Scan for the cell matching the given text and deliver its (X, Y) coordinate at center. 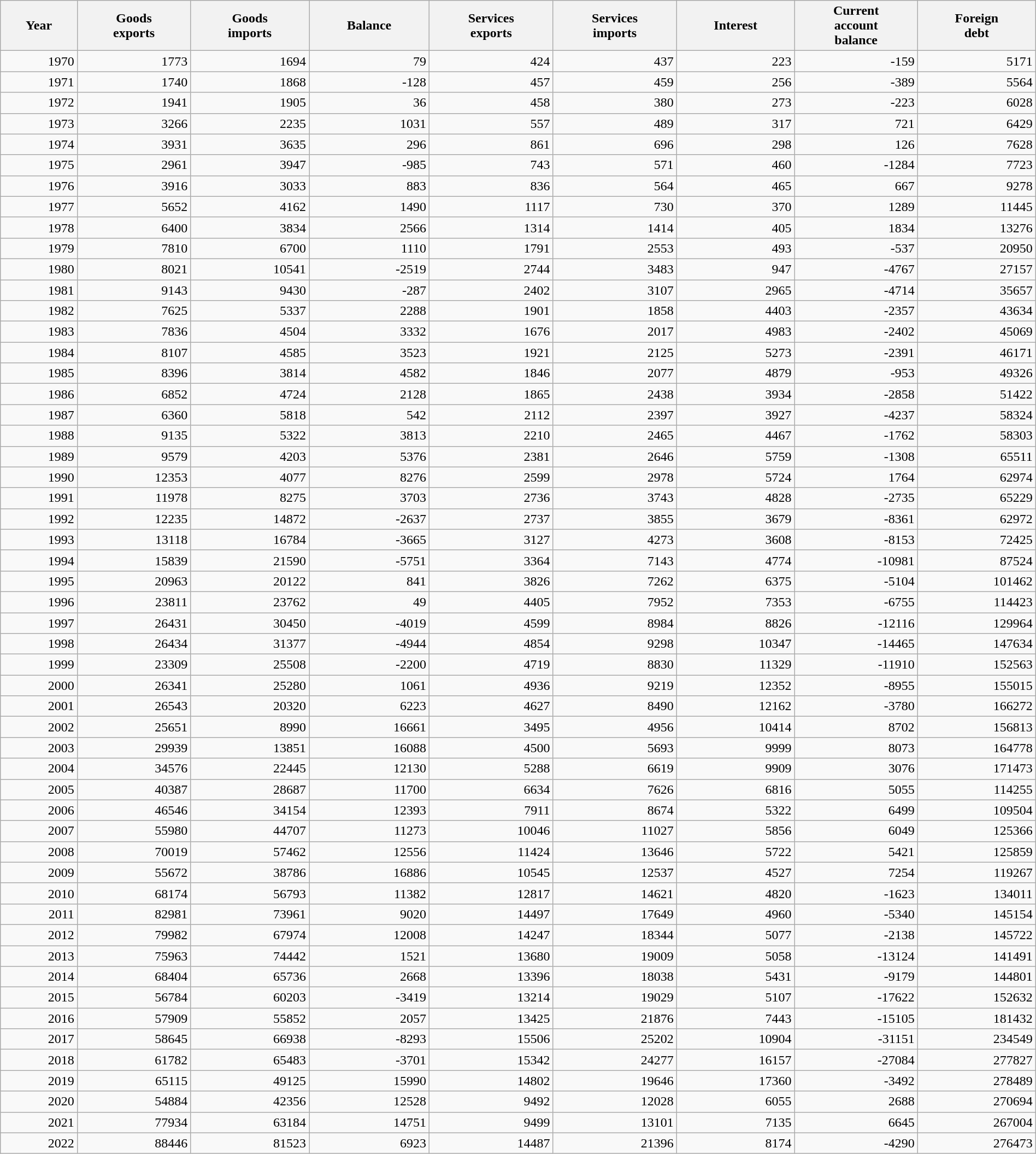
564 (615, 186)
26431 (133, 623)
4820 (735, 893)
129964 (976, 623)
58303 (976, 436)
3033 (250, 186)
2737 (491, 519)
5337 (250, 311)
16886 (369, 872)
-985 (369, 165)
109504 (976, 810)
6923 (369, 1143)
49 (369, 602)
2077 (615, 373)
166272 (976, 706)
460 (735, 165)
-12116 (856, 623)
3076 (856, 769)
1971 (39, 82)
14872 (250, 519)
370 (735, 207)
65115 (133, 1081)
65229 (976, 498)
1985 (39, 373)
-1284 (856, 165)
-389 (856, 82)
542 (369, 415)
836 (491, 186)
2288 (369, 311)
11329 (735, 665)
1970 (39, 61)
3927 (735, 415)
4774 (735, 560)
62972 (976, 519)
25280 (250, 686)
20963 (133, 581)
-8293 (369, 1039)
5564 (976, 82)
156813 (976, 727)
-15105 (856, 1018)
-4237 (856, 415)
13396 (491, 977)
2020 (39, 1102)
3107 (615, 290)
11382 (369, 893)
10347 (735, 644)
23309 (133, 665)
1921 (491, 353)
1521 (369, 956)
87524 (976, 560)
5818 (250, 415)
7254 (856, 872)
1846 (491, 373)
164778 (976, 748)
4500 (491, 748)
4983 (735, 332)
62974 (976, 477)
4960 (735, 914)
55672 (133, 872)
2001 (39, 706)
28687 (250, 789)
-223 (856, 103)
7836 (133, 332)
458 (491, 103)
2014 (39, 977)
12162 (735, 706)
2004 (39, 769)
1987 (39, 415)
1905 (250, 103)
5077 (735, 935)
437 (615, 61)
23762 (250, 602)
10545 (491, 872)
7353 (735, 602)
25651 (133, 727)
125366 (976, 831)
8984 (615, 623)
2112 (491, 415)
2402 (491, 290)
5376 (369, 456)
11273 (369, 831)
15506 (491, 1039)
13425 (491, 1018)
3127 (491, 540)
861 (491, 144)
-11910 (856, 665)
1834 (856, 227)
1983 (39, 332)
7628 (976, 144)
1976 (39, 186)
3266 (133, 124)
1994 (39, 560)
Interest (735, 26)
12556 (369, 852)
13118 (133, 540)
14487 (491, 1143)
9298 (615, 644)
841 (369, 581)
-5104 (856, 581)
-27084 (856, 1060)
1988 (39, 436)
60203 (250, 998)
405 (735, 227)
3495 (491, 727)
234549 (976, 1039)
424 (491, 61)
6645 (856, 1122)
Foreigndebt (976, 26)
4504 (250, 332)
Goodsexports (133, 26)
21396 (615, 1143)
2007 (39, 831)
63184 (250, 1122)
7626 (615, 789)
-953 (856, 373)
2381 (491, 456)
45069 (976, 332)
277827 (976, 1060)
5724 (735, 477)
1901 (491, 311)
465 (735, 186)
-6755 (856, 602)
-128 (369, 82)
-2637 (369, 519)
14751 (369, 1122)
-3665 (369, 540)
46546 (133, 810)
12235 (133, 519)
3523 (369, 353)
9492 (491, 1102)
1990 (39, 477)
3608 (735, 540)
3916 (133, 186)
-1623 (856, 893)
11027 (615, 831)
2022 (39, 1143)
-2391 (856, 353)
2013 (39, 956)
2125 (615, 353)
11445 (976, 207)
4879 (735, 373)
947 (735, 269)
11700 (369, 789)
2978 (615, 477)
2010 (39, 893)
2019 (39, 1081)
2016 (39, 1018)
19029 (615, 998)
273 (735, 103)
2961 (133, 165)
-3780 (856, 706)
-1762 (856, 436)
8830 (615, 665)
2235 (250, 124)
55980 (133, 831)
6055 (735, 1102)
-8955 (856, 686)
114255 (976, 789)
4467 (735, 436)
12352 (735, 686)
1490 (369, 207)
57909 (133, 1018)
66938 (250, 1039)
5856 (735, 831)
Servicesimports (615, 26)
-2200 (369, 665)
2646 (615, 456)
15839 (133, 560)
6400 (133, 227)
1982 (39, 311)
489 (615, 124)
8396 (133, 373)
5058 (735, 956)
571 (615, 165)
2128 (369, 394)
1986 (39, 394)
3332 (369, 332)
Year (39, 26)
2003 (39, 748)
12353 (133, 477)
7723 (976, 165)
256 (735, 82)
6499 (856, 810)
19646 (615, 1081)
1791 (491, 248)
-3492 (856, 1081)
8073 (856, 748)
30450 (250, 623)
-5340 (856, 914)
4405 (491, 602)
11424 (491, 852)
88446 (133, 1143)
Currentaccountbalance (856, 26)
40387 (133, 789)
35657 (976, 290)
49125 (250, 1081)
6028 (976, 103)
8275 (250, 498)
4582 (369, 373)
29939 (133, 748)
6619 (615, 769)
7911 (491, 810)
22445 (250, 769)
12817 (491, 893)
58324 (976, 415)
8674 (615, 810)
2736 (491, 498)
141491 (976, 956)
67974 (250, 935)
20320 (250, 706)
6852 (133, 394)
65511 (976, 456)
55852 (250, 1018)
38786 (250, 872)
75963 (133, 956)
2553 (615, 248)
4273 (615, 540)
380 (615, 103)
8990 (250, 727)
2006 (39, 810)
36 (369, 103)
2465 (615, 436)
-13124 (856, 956)
26543 (133, 706)
68404 (133, 977)
3813 (369, 436)
1998 (39, 644)
-2735 (856, 498)
5107 (735, 998)
2018 (39, 1060)
1975 (39, 165)
6049 (856, 831)
7443 (735, 1018)
3931 (133, 144)
181432 (976, 1018)
3826 (491, 581)
1991 (39, 498)
557 (491, 124)
1992 (39, 519)
17360 (735, 1081)
3947 (250, 165)
-17622 (856, 998)
2688 (856, 1102)
9278 (976, 186)
2438 (615, 394)
2566 (369, 227)
73961 (250, 914)
16661 (369, 727)
77934 (133, 1122)
1979 (39, 248)
3364 (491, 560)
4627 (491, 706)
9219 (615, 686)
65483 (250, 1060)
-2138 (856, 935)
-14465 (856, 644)
5055 (856, 789)
125859 (976, 852)
7262 (615, 581)
26434 (133, 644)
457 (491, 82)
144801 (976, 977)
7143 (615, 560)
57462 (250, 852)
46171 (976, 353)
1995 (39, 581)
147634 (976, 644)
54884 (133, 1102)
17649 (615, 914)
171473 (976, 769)
12537 (615, 872)
11978 (133, 498)
1117 (491, 207)
1984 (39, 353)
1989 (39, 456)
58645 (133, 1039)
4403 (735, 311)
9430 (250, 290)
2005 (39, 789)
14247 (491, 935)
21876 (615, 1018)
2744 (491, 269)
7135 (735, 1122)
14621 (615, 893)
1414 (615, 227)
-4290 (856, 1143)
317 (735, 124)
2021 (39, 1122)
4828 (735, 498)
1676 (491, 332)
1972 (39, 103)
696 (615, 144)
15342 (491, 1060)
276473 (976, 1143)
34154 (250, 810)
25508 (250, 665)
-8361 (856, 519)
-537 (856, 248)
278489 (976, 1081)
4077 (250, 477)
2011 (39, 914)
8276 (369, 477)
5421 (856, 852)
1996 (39, 602)
-2519 (369, 269)
152563 (976, 665)
1977 (39, 207)
20950 (976, 248)
4203 (250, 456)
72425 (976, 540)
-8153 (856, 540)
6429 (976, 124)
2002 (39, 727)
12528 (369, 1102)
-4944 (369, 644)
667 (856, 186)
296 (369, 144)
145154 (976, 914)
16784 (250, 540)
6223 (369, 706)
2012 (39, 935)
155015 (976, 686)
1974 (39, 144)
101462 (976, 581)
27157 (976, 269)
152632 (976, 998)
-31151 (856, 1039)
70019 (133, 852)
4854 (491, 644)
10541 (250, 269)
270694 (976, 1102)
2008 (39, 852)
4956 (615, 727)
19009 (615, 956)
3679 (735, 519)
6634 (491, 789)
9020 (369, 914)
23811 (133, 602)
7625 (133, 311)
14802 (491, 1081)
25202 (615, 1039)
459 (615, 82)
1997 (39, 623)
9499 (491, 1122)
223 (735, 61)
1941 (133, 103)
5288 (491, 769)
15990 (369, 1081)
2599 (491, 477)
10904 (735, 1039)
12393 (369, 810)
-4767 (856, 269)
1061 (369, 686)
3855 (615, 519)
61782 (133, 1060)
56793 (250, 893)
5652 (133, 207)
13276 (976, 227)
Goodsimports (250, 26)
-3701 (369, 1060)
743 (491, 165)
3703 (369, 498)
49326 (976, 373)
13101 (615, 1122)
8702 (856, 727)
4162 (250, 207)
-159 (856, 61)
4724 (250, 394)
2009 (39, 872)
1973 (39, 124)
42356 (250, 1102)
2965 (735, 290)
13680 (491, 956)
2057 (369, 1018)
26341 (133, 686)
1314 (491, 227)
9579 (133, 456)
2668 (369, 977)
-3419 (369, 998)
4585 (250, 353)
9143 (133, 290)
1999 (39, 665)
8174 (735, 1143)
16088 (369, 748)
-4019 (369, 623)
4719 (491, 665)
1289 (856, 207)
2015 (39, 998)
5693 (615, 748)
2000 (39, 686)
114423 (976, 602)
5171 (976, 61)
267004 (976, 1122)
18038 (615, 977)
5431 (735, 977)
3635 (250, 144)
4527 (735, 872)
6360 (133, 415)
34576 (133, 769)
6816 (735, 789)
134011 (976, 893)
1865 (491, 394)
8490 (615, 706)
1980 (39, 269)
5722 (735, 852)
44707 (250, 831)
119267 (976, 872)
-1308 (856, 456)
56784 (133, 998)
730 (615, 207)
4599 (491, 623)
13851 (250, 748)
8826 (735, 623)
Balance (369, 26)
-2858 (856, 394)
1993 (39, 540)
-2357 (856, 311)
6375 (735, 581)
1981 (39, 290)
721 (856, 124)
-5751 (369, 560)
3743 (615, 498)
-2402 (856, 332)
10414 (735, 727)
79982 (133, 935)
3483 (615, 269)
1978 (39, 227)
-4714 (856, 290)
-9179 (856, 977)
5273 (735, 353)
1764 (856, 477)
3834 (250, 227)
1694 (250, 61)
65736 (250, 977)
20122 (250, 581)
9999 (735, 748)
12008 (369, 935)
8021 (133, 269)
14497 (491, 914)
883 (369, 186)
7952 (615, 602)
1773 (133, 61)
12130 (369, 769)
2397 (615, 415)
2210 (491, 436)
1858 (615, 311)
13646 (615, 852)
74442 (250, 956)
16157 (735, 1060)
1868 (250, 82)
12028 (615, 1102)
81523 (250, 1143)
31377 (250, 644)
298 (735, 144)
13214 (491, 998)
82981 (133, 914)
79 (369, 61)
68174 (133, 893)
7810 (133, 248)
3814 (250, 373)
9135 (133, 436)
43634 (976, 311)
51422 (976, 394)
3934 (735, 394)
4936 (491, 686)
126 (856, 144)
10046 (491, 831)
1031 (369, 124)
1740 (133, 82)
Servicesexports (491, 26)
493 (735, 248)
24277 (615, 1060)
1110 (369, 248)
145722 (976, 935)
6700 (250, 248)
8107 (133, 353)
18344 (615, 935)
-10981 (856, 560)
5759 (735, 456)
21590 (250, 560)
9909 (735, 769)
-287 (369, 290)
